Return the (x, y) coordinate for the center point of the cell that contains the specified text.  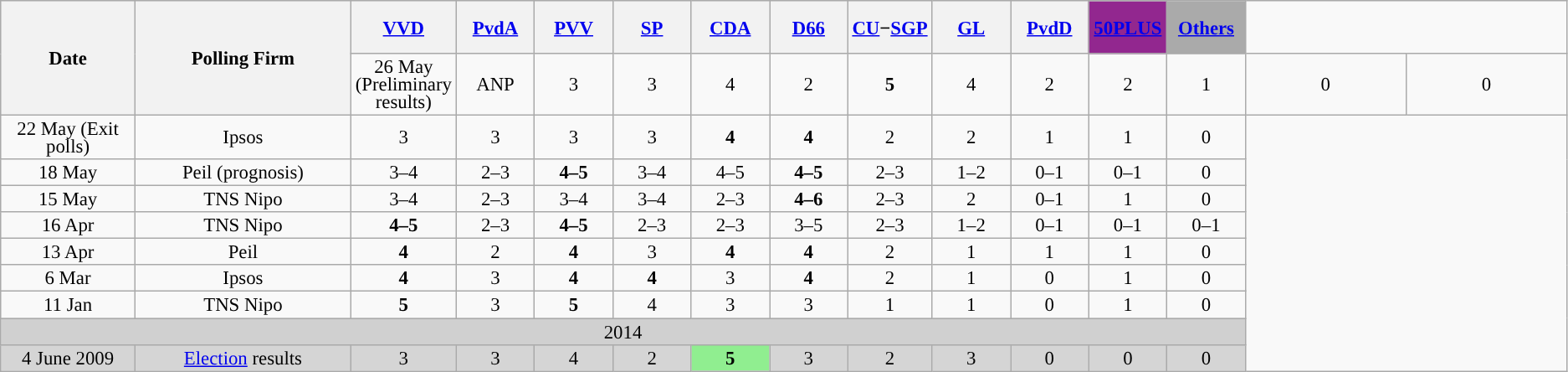
ANP (495, 85)
D66 (809, 27)
Peil (prognosis) (243, 173)
GL (971, 27)
11 Jan (69, 305)
VVD (403, 27)
6 Mar (69, 278)
2014 (623, 332)
22 May (Exit polls) (69, 137)
16 Apr (69, 225)
4 June 2009 (69, 358)
Peil (243, 252)
Election results (243, 358)
15 May (69, 199)
SP (652, 27)
PvdD (1050, 27)
Date (69, 59)
18 May (69, 173)
26 May (Preliminary results) (403, 85)
Polling Firm (243, 59)
CU−SGP (890, 27)
PVV (574, 27)
CDA (730, 27)
Others (1207, 27)
50PLUS (1128, 27)
PvdA (495, 27)
13 Apr (69, 252)
3–5 (809, 225)
4–6 (809, 199)
